Extract the (x, y) coordinate from the center of the cell holding the provided text.  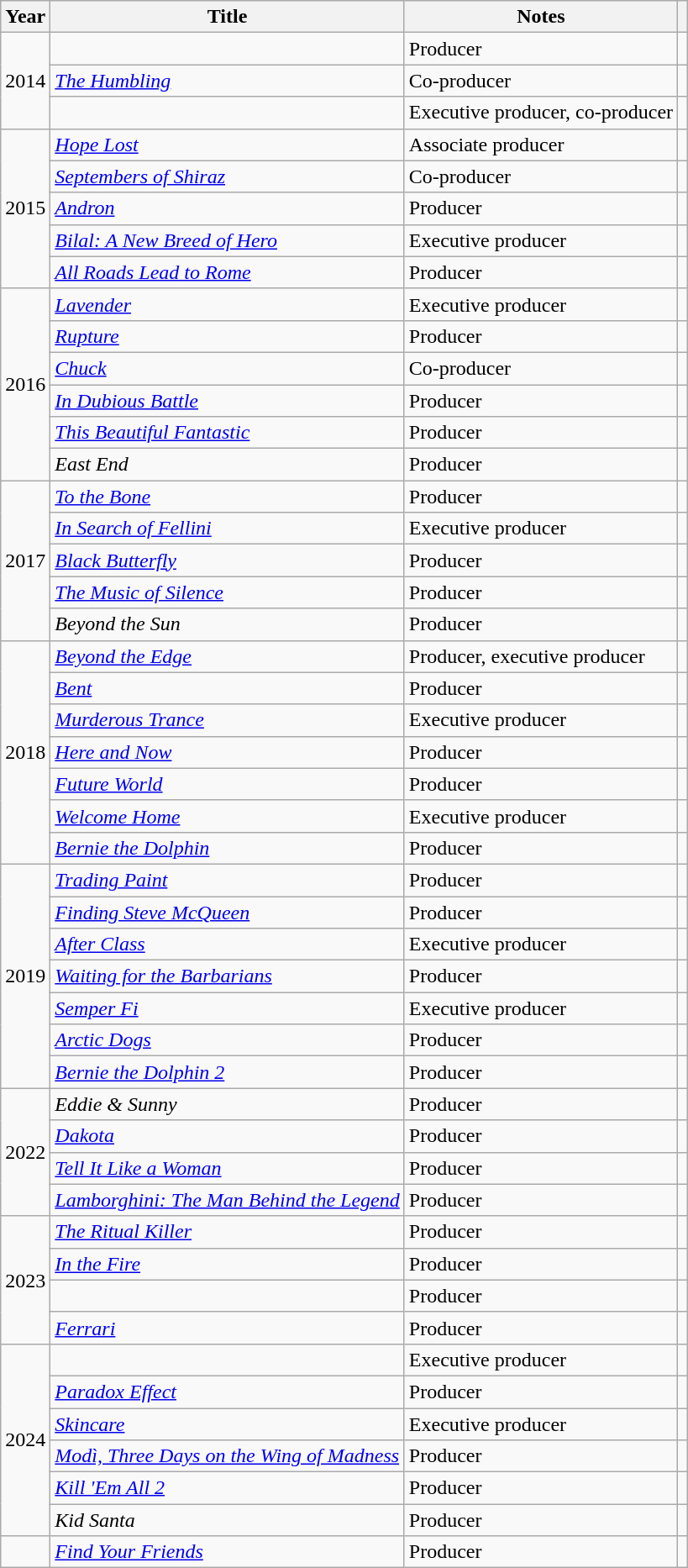
Beyond the Edge (227, 656)
Skincare (227, 1424)
2017 (25, 560)
To the Bone (227, 497)
2018 (25, 752)
Here and Now (227, 752)
Year (25, 17)
Lavender (227, 304)
Executive producer, co-producer (541, 113)
Arctic Dogs (227, 1040)
Bernie the Dolphin (227, 848)
Murderous Trance (227, 720)
2019 (25, 976)
Rupture (227, 336)
2016 (25, 384)
Bilal: A New Breed of Hero (227, 240)
In Dubious Battle (227, 401)
Future World (227, 784)
Trading Paint (227, 880)
The Humbling (227, 81)
Septembers of Shiraz (227, 176)
Welcome Home (227, 816)
Black Butterfly (227, 560)
After Class (227, 944)
2024 (25, 1439)
The Ritual Killer (227, 1232)
All Roads Lead to Rome (227, 272)
The Music of Silence (227, 592)
Tell It Like a Woman (227, 1168)
Paradox Effect (227, 1392)
Dakota (227, 1136)
Eddie & Sunny (227, 1104)
Semper Fi (227, 1008)
Title (227, 17)
Associate producer (541, 145)
2022 (25, 1152)
Producer, executive producer (541, 656)
2014 (25, 81)
Finding Steve McQueen (227, 912)
2023 (25, 1280)
Modì, Three Days on the Wing of Madness (227, 1456)
Ferrari (227, 1328)
This Beautiful Fantastic (227, 433)
Lamborghini: The Man Behind the Legend (227, 1200)
Kid Santa (227, 1520)
Beyond the Sun (227, 624)
Chuck (227, 368)
Andron (227, 208)
In the Fire (227, 1264)
Kill 'Em All 2 (227, 1488)
Hope Lost (227, 145)
East End (227, 465)
2015 (25, 208)
Bent (227, 688)
Waiting for the Barbarians (227, 976)
Notes (541, 17)
Bernie the Dolphin 2 (227, 1072)
In Search of Fellini (227, 529)
Find Your Friends (227, 1552)
